Return the (X, Y) coordinate for the center point of the cell that contains the specified text.  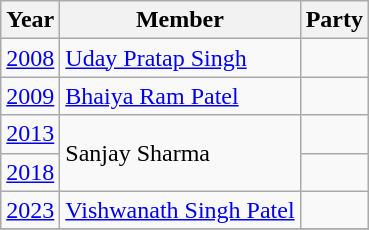
2013 (30, 134)
Year (30, 20)
Bhaiya Ram Patel (180, 96)
Sanjay Sharma (180, 153)
2023 (30, 210)
2008 (30, 58)
2018 (30, 172)
2009 (30, 96)
Vishwanath Singh Patel (180, 210)
Uday Pratap Singh (180, 58)
Member (180, 20)
Party (334, 20)
